Output the [x, y] coordinate of the center of the cell containing the given text.  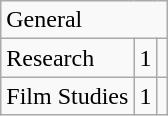
Research [68, 58]
Film Studies [68, 96]
General [84, 20]
